Search for the cell housing the specified text and yield its (x, y) center coordinate. 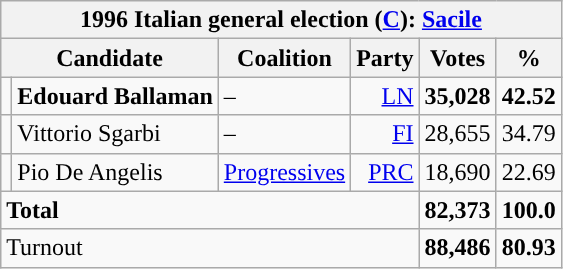
1996 Italian general election (C): Sacile (281, 20)
Turnout (210, 248)
Vittorio Sgarbi (115, 134)
Votes (458, 58)
88,486 (458, 248)
LN (385, 96)
Edouard Ballaman (115, 96)
35,028 (458, 96)
Party (385, 58)
80.93 (528, 248)
Coalition (284, 58)
Progressives (284, 172)
28,655 (458, 134)
Candidate (110, 58)
Pio De Angelis (115, 172)
18,690 (458, 172)
82,373 (458, 210)
42.52 (528, 96)
34.79 (528, 134)
PRC (385, 172)
22.69 (528, 172)
FI (385, 134)
Total (210, 210)
% (528, 58)
100.0 (528, 210)
